Output the (x, y) coordinate of the center of the cell containing the given text.  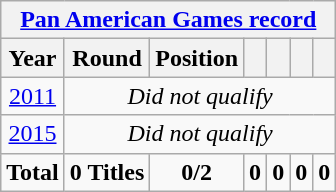
Year (33, 58)
Position (197, 58)
2011 (33, 96)
Total (33, 172)
2015 (33, 134)
0 Titles (107, 172)
Pan American Games record (168, 20)
Round (107, 58)
0/2 (197, 172)
